Provide the (X, Y) coordinate of the cell's center where the given text is located.  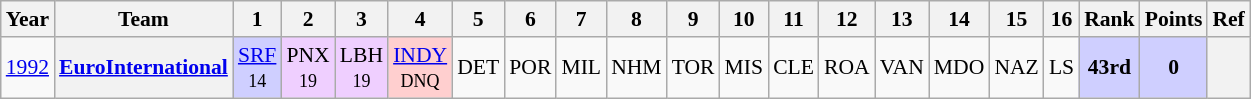
CLE (794, 68)
5 (478, 19)
6 (530, 19)
POR (530, 68)
Year (28, 19)
LBH19 (362, 68)
1992 (28, 68)
11 (794, 19)
15 (1016, 19)
LS (1062, 68)
INDYDNQ (420, 68)
9 (694, 19)
NHM (636, 68)
10 (744, 19)
PNX19 (308, 68)
Points (1174, 19)
ROA (847, 68)
1 (258, 19)
16 (1062, 19)
4 (420, 19)
2 (308, 19)
7 (581, 19)
3 (362, 19)
43rd (1110, 68)
0 (1174, 68)
Rank (1110, 19)
DET (478, 68)
8 (636, 19)
VAN (902, 68)
MIL (581, 68)
Ref (1228, 19)
12 (847, 19)
Team (144, 19)
EuroInternational (144, 68)
SRF14 (258, 68)
14 (960, 19)
NAZ (1016, 68)
MIS (744, 68)
MDO (960, 68)
TOR (694, 68)
13 (902, 19)
